From the cell containing the given text, extract its center point as [x, y] coordinate. 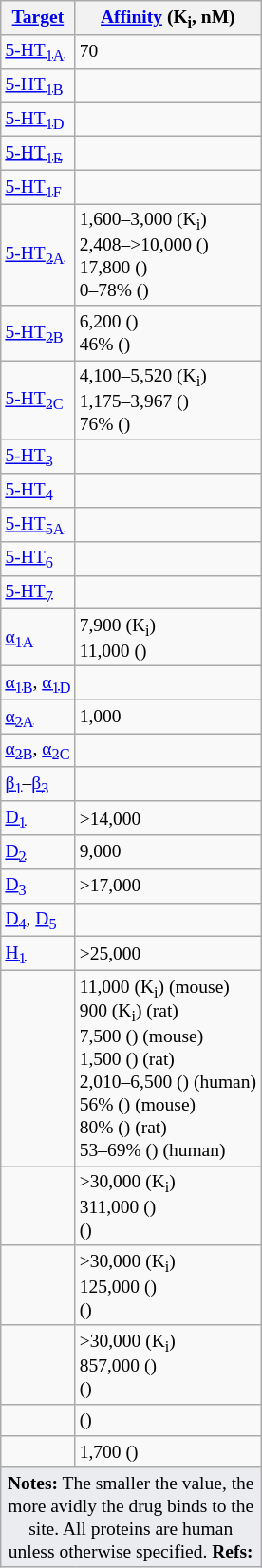
>30,000 (Ki)125,000 () () [168, 1285]
5-HT2B [38, 332]
1,700 () [168, 1452]
α2B, α2C [38, 751]
1,600–3,000 (Ki)2,408–>10,000 ()17,800 ()0–78% () [168, 255]
5-HT7 [38, 592]
>14,000 [168, 818]
D2 [38, 852]
1,000 [168, 717]
5-HT1B [38, 85]
5-HT1F [38, 187]
4,100–5,520 (Ki)1,175–3,967 ()76% () [168, 401]
9,000 [168, 852]
D1 [38, 818]
α1B, α1D [38, 682]
α2A [38, 717]
5-HT1E [38, 153]
5-HT2A [38, 255]
>17,000 [168, 886]
β1–β3 [38, 784]
5-HT5A [38, 525]
5-HT3 [38, 457]
11,000 (Ki) (mouse)900 (Ki) (rat)7,500 () (mouse)1,500 () (rat)2,010–6,500 () (human)56% () (mouse)80% () (rat)53–69% () (human) [168, 1068]
70 [168, 51]
D3 [38, 886]
7,900 (Ki)11,000 () [168, 638]
6,200 ()46% () [168, 332]
5-HT6 [38, 558]
Notes: The smaller the value, the more avidly the drug binds to the site. All proteins are human unless otherwise specified. Refs: [131, 1517]
>30,000 (Ki)311,000 () () [168, 1206]
>25,000 [168, 954]
5-HT1D [38, 120]
Affinity (Ki, nM) [168, 18]
H1 [38, 954]
5-HT4 [38, 491]
>30,000 (Ki)857,000 () () [168, 1365]
Target [38, 18]
D4, D5 [38, 920]
() [168, 1420]
5-HT1A [38, 51]
5-HT2C [38, 401]
α1A [38, 638]
